Provide the [X, Y] coordinate of the cell's center where the given text is located.  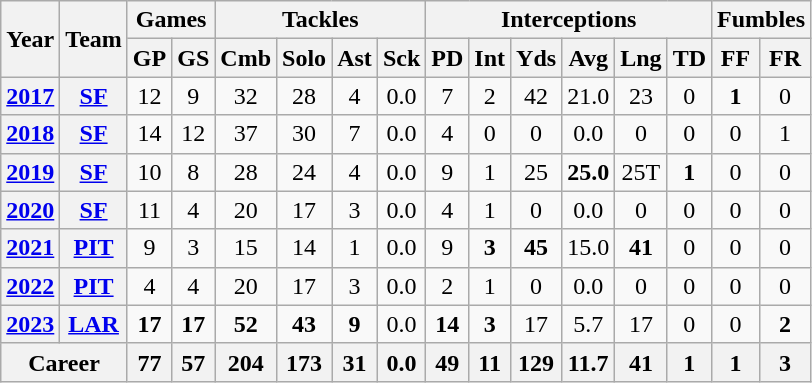
25T [641, 172]
11.7 [588, 362]
15.0 [588, 248]
2021 [30, 248]
32 [246, 96]
42 [536, 96]
30 [304, 134]
2022 [30, 286]
GS [194, 58]
2019 [30, 172]
37 [246, 134]
Tackles [320, 20]
77 [149, 362]
204 [246, 362]
Cmb [246, 58]
129 [536, 362]
Games [170, 20]
Ast [355, 58]
52 [246, 324]
23 [641, 96]
5.7 [588, 324]
FF [736, 58]
Avg [588, 58]
Career [64, 362]
25.0 [588, 172]
Int [490, 58]
25 [536, 172]
24 [304, 172]
43 [304, 324]
45 [536, 248]
TD [689, 58]
2020 [30, 210]
LAR [94, 324]
Fumbles [762, 20]
49 [448, 362]
Solo [304, 58]
21.0 [588, 96]
Year [30, 39]
Lng [641, 58]
Team [94, 39]
10 [149, 172]
8 [194, 172]
15 [246, 248]
GP [149, 58]
PD [448, 58]
2023 [30, 324]
Sck [401, 58]
Interceptions [569, 20]
Yds [536, 58]
2017 [30, 96]
31 [355, 362]
FR [784, 58]
173 [304, 362]
2018 [30, 134]
57 [194, 362]
